Identify which cell holds the provided text, then report its (X, Y) central coordinate. 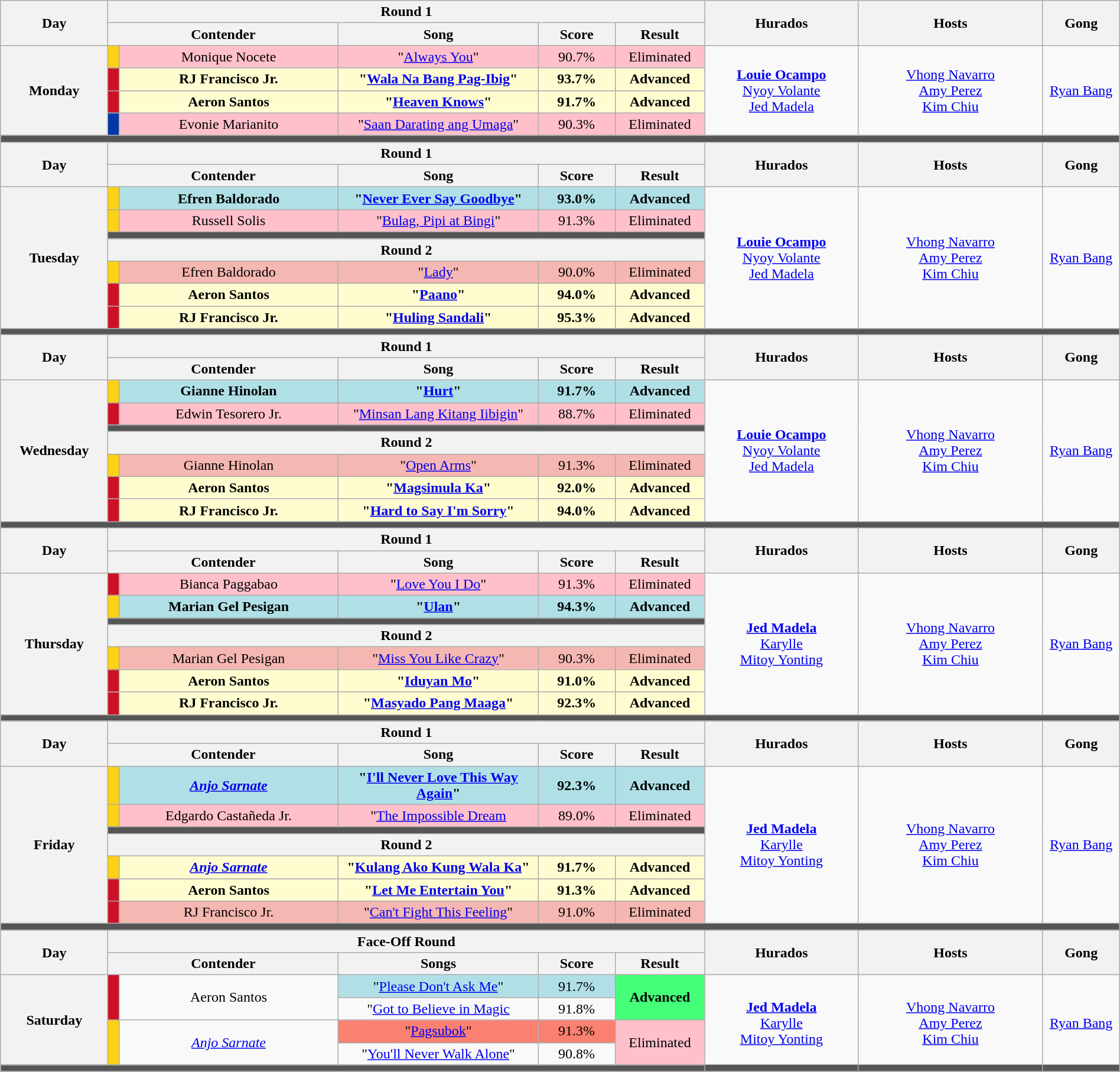
Monday (54, 90)
"Can't Fight This Feeling" (438, 912)
"Masyado Pang Maaga" (438, 703)
Evonie Marianito (229, 124)
"Bulag, Pipi at Bingi" (438, 220)
93.0% (577, 198)
"I'll Never Love This Way Again" (438, 785)
Edgardo Castañeda Jr. (229, 816)
91.8% (577, 1009)
Face-Off Round (406, 941)
95.3% (577, 317)
"Open Arms" (438, 465)
Edwin Tesorero Jr. (229, 414)
92.0% (577, 488)
90.0% (577, 272)
"Ulan" (438, 607)
Monique Nocete (229, 57)
"Iduyan Mo" (438, 681)
"Always You" (438, 57)
"Paano" (438, 295)
"Love You I Do" (438, 584)
Friday (54, 844)
"Minsan Lang Kitang Iibigin" (438, 414)
89.0% (577, 816)
"Miss You Like Crazy" (438, 658)
"Lady" (438, 272)
93.7% (577, 79)
"Please Don't Ask Me" (438, 986)
90.7% (577, 57)
"Hurt" (438, 391)
94.3% (577, 607)
Wednesday (54, 450)
"The Impossible Dream (438, 816)
88.7% (577, 414)
"Magsimula Ka" (438, 488)
"Saan Darating ang Umaga" (438, 124)
"You'll Never Walk Alone" (438, 1054)
"Never Ever Say Goodbye" (438, 198)
90.8% (577, 1054)
Russell Solis (229, 220)
"Wala Na Bang Pag-Ibig" (438, 79)
Thursday (54, 644)
"Huling Sandali" (438, 317)
"Heaven Knows" (438, 102)
"Got to Believe in Magic (438, 1009)
"Kulang Ako Kung Wala Ka" (438, 867)
Bianca Paggabao (229, 584)
"Hard to Say I'm Sorry" (438, 510)
Songs (438, 964)
Tuesday (54, 258)
"Pagsubok" (438, 1031)
Saturday (54, 1020)
"Let Me Entertain You" (438, 889)
